Output the [X, Y] coordinate of the center of the cell containing the given text.  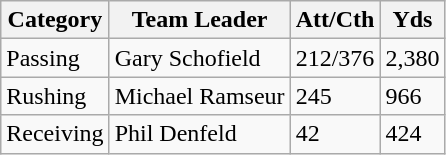
Rushing [55, 96]
Passing [55, 58]
212/376 [335, 58]
245 [335, 96]
42 [335, 134]
Att/Cth [335, 20]
Gary Schofield [200, 58]
424 [412, 134]
Receiving [55, 134]
Michael Ramseur [200, 96]
Team Leader [200, 20]
Category [55, 20]
966 [412, 96]
Yds [412, 20]
Phil Denfeld [200, 134]
2,380 [412, 58]
